For the text-containing cell, return its midpoint in [x, y] coordinate format. 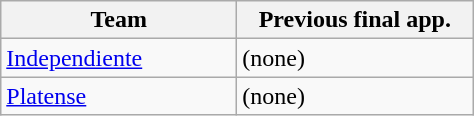
Platense [119, 96]
Team [119, 20]
Independiente [119, 58]
Previous final app. [355, 20]
